From the cell containing the given text, extract its center point as (X, Y) coordinate. 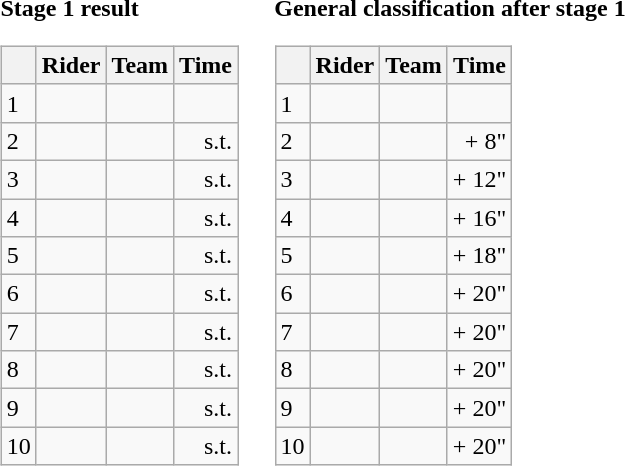
+ 8" (479, 141)
+ 12" (479, 179)
+ 18" (479, 256)
+ 16" (479, 217)
